Search for the cell housing the specified text and yield its [x, y] center coordinate. 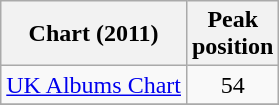
Peakposition [232, 34]
UK Albums Chart [94, 85]
54 [232, 85]
Chart (2011) [94, 34]
